Extract the [x, y] coordinate from the center of the cell holding the provided text.  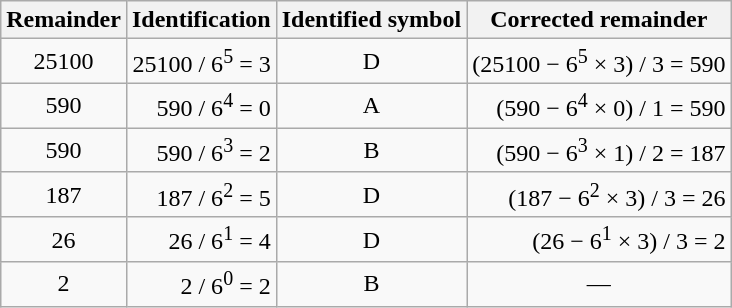
25100 / 65 = 3 [201, 62]
Identified symbol [371, 20]
590 / 64 = 0 [201, 106]
Remainder [64, 20]
590 / 63 = 2 [201, 150]
— [599, 284]
2 [64, 284]
Identification [201, 20]
A [371, 106]
26 [64, 240]
187 [64, 194]
Corrected remainder [599, 20]
(590 − 64 × 0) / 1 = 590 [599, 106]
(25100 − 65 × 3) / 3 = 590 [599, 62]
26 / 61 = 4 [201, 240]
2 / 60 = 2 [201, 284]
(26 − 61 × 3) / 3 = 2 [599, 240]
187 / 62 = 5 [201, 194]
25100 [64, 62]
(590 − 63 × 1) / 2 = 187 [599, 150]
(187 − 62 × 3) / 3 = 26 [599, 194]
